Extract the (X, Y) coordinate from the center of the cell holding the provided text.  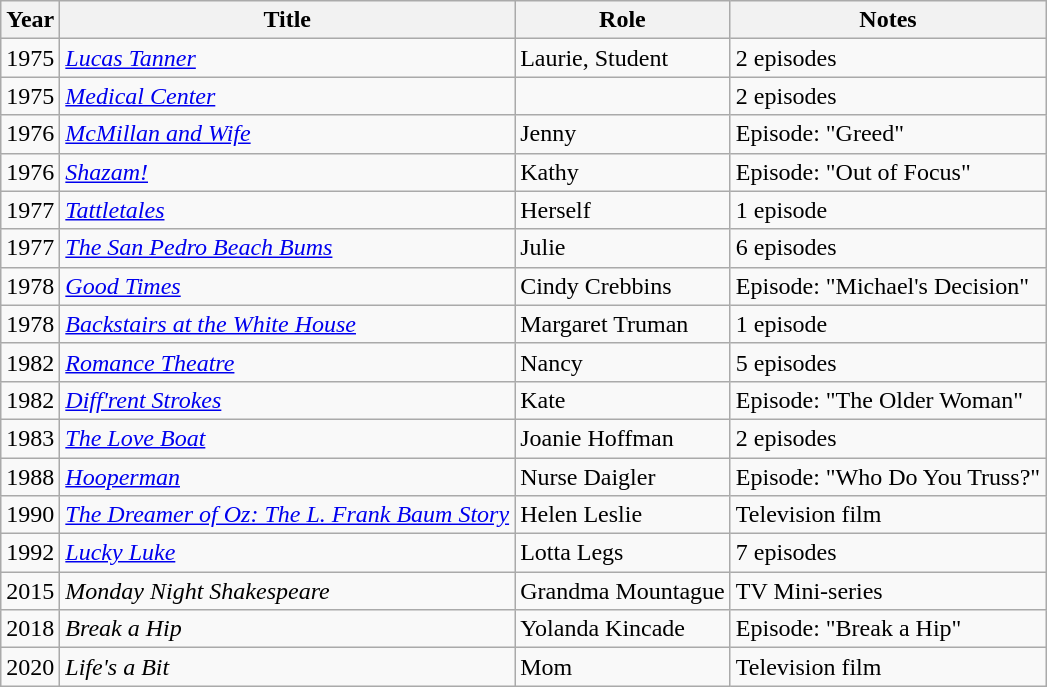
The San Pedro Beach Bums (288, 248)
Herself (623, 210)
Episode: "The Older Woman" (888, 400)
Romance Theatre (288, 362)
The Dreamer of Oz: The L. Frank Baum Story (288, 515)
6 episodes (888, 248)
Grandma Mountague (623, 591)
McMillan and Wife (288, 134)
Hooperman (288, 477)
1983 (30, 438)
Episode: "Who Do You Truss?" (888, 477)
Medical Center (288, 96)
Lucky Luke (288, 553)
Jenny (623, 134)
Diff'rent Strokes (288, 400)
Joanie Hoffman (623, 438)
Kate (623, 400)
The Love Boat (288, 438)
2018 (30, 629)
Cindy Crebbins (623, 286)
Margaret Truman (623, 324)
Title (288, 20)
Shazam! (288, 172)
Monday Night Shakespeare (288, 591)
Backstairs at the White House (288, 324)
Kathy (623, 172)
2015 (30, 591)
Laurie, Student (623, 58)
1990 (30, 515)
Helen Leslie (623, 515)
TV Mini-series (888, 591)
Good Times (288, 286)
Julie (623, 248)
5 episodes (888, 362)
Episode: "Michael's Decision" (888, 286)
Nancy (623, 362)
Role (623, 20)
1988 (30, 477)
2020 (30, 667)
1992 (30, 553)
Lotta Legs (623, 553)
Break a Hip (288, 629)
7 episodes (888, 553)
Mom (623, 667)
Episode: "Out of Focus" (888, 172)
Life's a Bit (288, 667)
Episode: "Greed" (888, 134)
Notes (888, 20)
Nurse Daigler (623, 477)
Tattletales (288, 210)
Episode: "Break a Hip" (888, 629)
Yolanda Kincade (623, 629)
Year (30, 20)
Lucas Tanner (288, 58)
